Capture the cell that displays the provided text and extract its (X, Y) central coordinate. 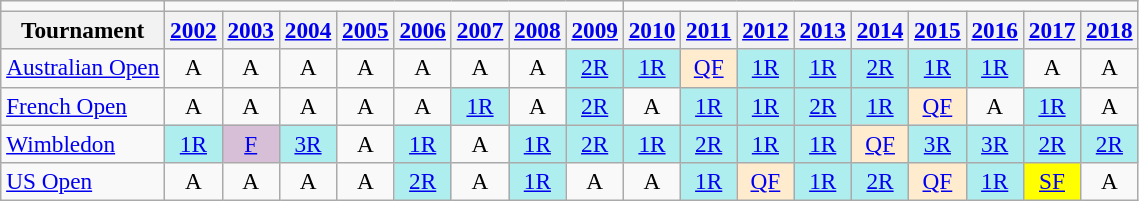
2014 (880, 30)
2005 (366, 30)
2009 (594, 30)
US Open (83, 181)
French Open (83, 106)
2018 (1110, 30)
2010 (652, 30)
2017 (1052, 30)
2011 (709, 30)
2006 (422, 30)
2016 (994, 30)
SF (1052, 181)
2013 (822, 30)
Tournament (83, 30)
2003 (250, 30)
2015 (938, 30)
2004 (308, 30)
2007 (480, 30)
Wimbledon (83, 143)
F (250, 143)
2012 (766, 30)
2002 (194, 30)
Australian Open (83, 68)
2008 (538, 30)
